Return the (X, Y) coordinate for the center point of the cell that contains the specified text.  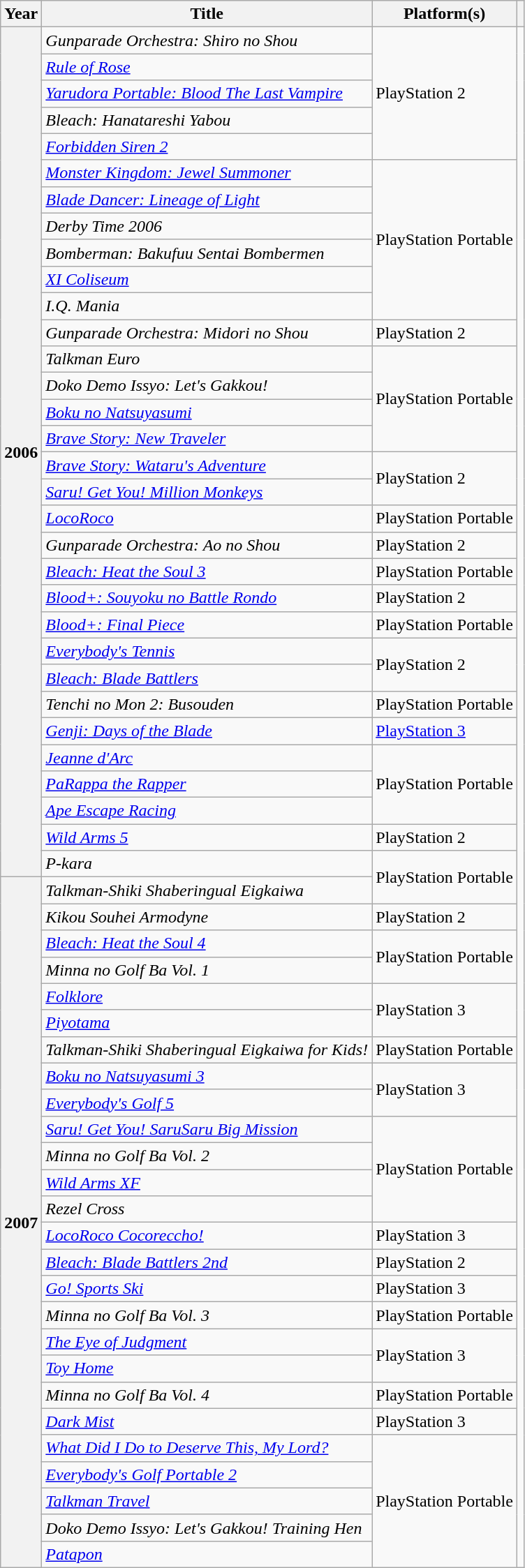
Yarudora Portable: Blood The Last Vampire (207, 94)
Everybody's Tennis (207, 651)
Monster Kingdom: Jewel Summoner (207, 173)
Blade Dancer: Lineage of Light (207, 200)
Piyotama (207, 1023)
Blood+: Souyoku no Battle Rondo (207, 598)
Everybody's Golf 5 (207, 1103)
Bleach: Blade Battlers 2nd (207, 1262)
Genji: Days of the Blade (207, 731)
Folklore (207, 996)
Rezel Cross (207, 1209)
Platform(s) (445, 14)
Toy Home (207, 1368)
2007 (21, 1223)
Brave Story: Wataru's Adventure (207, 465)
The Eye of Judgment (207, 1342)
Minna no Golf Ba Vol. 3 (207, 1315)
Dark Mist (207, 1421)
PaRappa the Rapper (207, 784)
LocoRoco (207, 518)
Forbidden Siren 2 (207, 147)
Boku no Natsuyasumi (207, 412)
Saru! Get You! SaruSaru Big Mission (207, 1129)
Talkman Travel (207, 1501)
What Did I Do to Deserve This, My Lord? (207, 1448)
Blood+: Final Piece (207, 625)
Talkman-Shiki Shaberingual Eigkaiwa (207, 890)
Saru! Get You! Million Monkeys (207, 492)
P-kara (207, 864)
Tenchi no Mon 2: Busouden (207, 704)
Bomberman: Bakufuu Sentai Bombermen (207, 253)
Gunparade Orchestra: Shiro no Shou (207, 40)
XI Coliseum (207, 279)
Title (207, 14)
LocoRoco Cocoreccho! (207, 1236)
2006 (21, 452)
Bleach: Blade Battlers (207, 678)
Ape Escape Racing (207, 811)
Minna no Golf Ba Vol. 1 (207, 970)
Talkman-Shiki Shaberingual Eigkaiwa for Kids! (207, 1050)
Everybody's Golf Portable 2 (207, 1474)
Year (21, 14)
Boku no Natsuyasumi 3 (207, 1076)
Jeanne d'Arc (207, 757)
Patapon (207, 1554)
Minna no Golf Ba Vol. 2 (207, 1156)
Go! Sports Ski (207, 1289)
Gunparade Orchestra: Ao no Shou (207, 545)
Gunparade Orchestra: Midori no Shou (207, 333)
Wild Arms XF (207, 1183)
Rule of Rose (207, 67)
Kikou Souhei Armodyne (207, 917)
I.Q. Mania (207, 306)
Minna no Golf Ba Vol. 4 (207, 1395)
Bleach: Heat the Soul 3 (207, 572)
Bleach: Heat the Soul 4 (207, 943)
Brave Story: New Traveler (207, 439)
Talkman Euro (207, 359)
Doko Demo Issyo: Let's Gakkou! (207, 386)
Doko Demo Issyo: Let's Gakkou! Training Hen (207, 1528)
Derby Time 2006 (207, 226)
Wild Arms 5 (207, 837)
Bleach: Hanatareshi Yabou (207, 120)
